Extract the (X, Y) coordinate from the center of the cell holding the provided text.  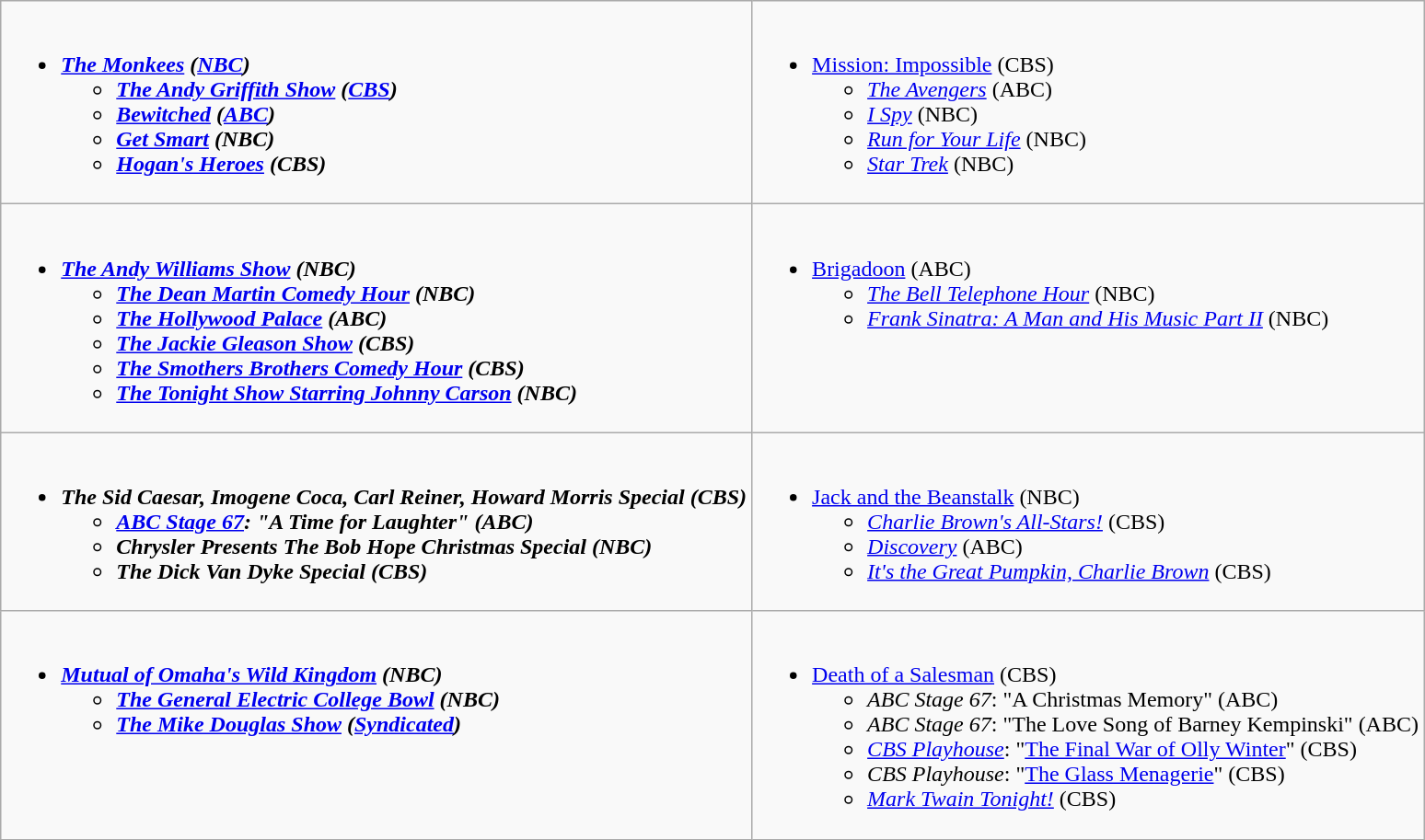
The Monkees (NBC)The Andy Griffith Show (CBS)Bewitched (ABC)Get Smart (NBC)Hogan's Heroes (CBS) (377, 103)
Jack and the Beanstalk (NBC)Charlie Brown's All-Stars! (CBS)Discovery (ABC)It's the Great Pumpkin, Charlie Brown (CBS) (1088, 522)
Mission: Impossible (CBS)The Avengers (ABC)I Spy (NBC)Run for Your Life (NBC)Star Trek (NBC) (1088, 103)
Mutual of Omaha's Wild Kingdom (NBC)The General Electric College Bowl (NBC)The Mike Douglas Show (Syndicated) (377, 725)
Brigadoon (ABC)The Bell Telephone Hour (NBC)Frank Sinatra: A Man and His Music Part II (NBC) (1088, 318)
